Extract the [X, Y] coordinate from the center of the cell holding the provided text.  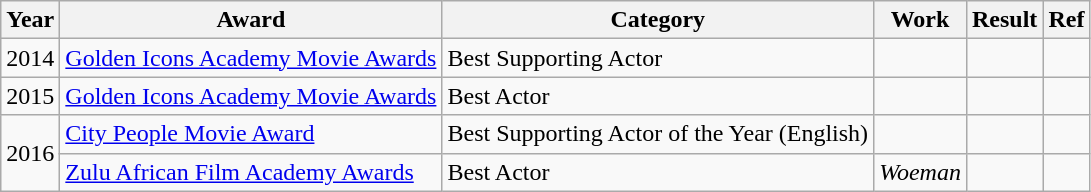
Zulu African Film Academy Awards [251, 172]
Woeman [920, 172]
Work [920, 20]
2014 [30, 58]
2015 [30, 96]
City People Movie Award [251, 134]
Best Supporting Actor [658, 58]
Year [30, 20]
Result [1004, 20]
Ref [1066, 20]
Best Supporting Actor of the Year (English) [658, 134]
Award [251, 20]
Category [658, 20]
2016 [30, 153]
